Provide the [x, y] coordinate of the cell's center where the given text is located.  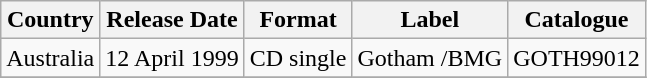
GOTH99012 [577, 58]
12 April 1999 [172, 58]
Country [50, 20]
Australia [50, 58]
Release Date [172, 20]
Label [430, 20]
CD single [298, 58]
Catalogue [577, 20]
Format [298, 20]
Gotham /BMG [430, 58]
